Pinpoint the cell where the given text exists, returning its [x, y] midpoint coordinate. 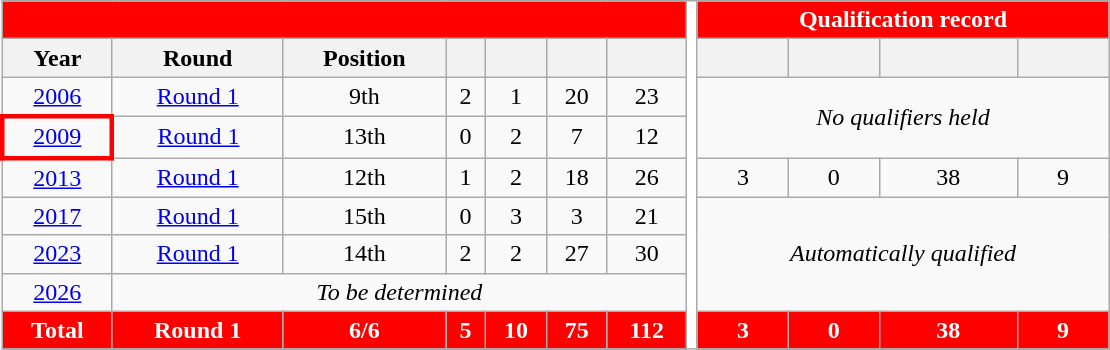
5 [466, 330]
Automatically qualified [902, 254]
26 [646, 178]
6/6 [364, 330]
9th [364, 97]
Qualification record [902, 20]
2006 [57, 97]
75 [576, 330]
14th [364, 254]
13th [364, 136]
2009 [57, 136]
10 [516, 330]
23 [646, 97]
30 [646, 254]
20 [576, 97]
7 [576, 136]
112 [646, 330]
15th [364, 216]
2013 [57, 178]
12 [646, 136]
Position [364, 58]
12th [364, 178]
To be determined [399, 292]
Round [198, 58]
Total [57, 330]
21 [646, 216]
No qualifiers held [902, 118]
2026 [57, 292]
2017 [57, 216]
18 [576, 178]
2023 [57, 254]
Year [57, 58]
27 [576, 254]
